From the cell containing the given text, extract its center point as [x, y] coordinate. 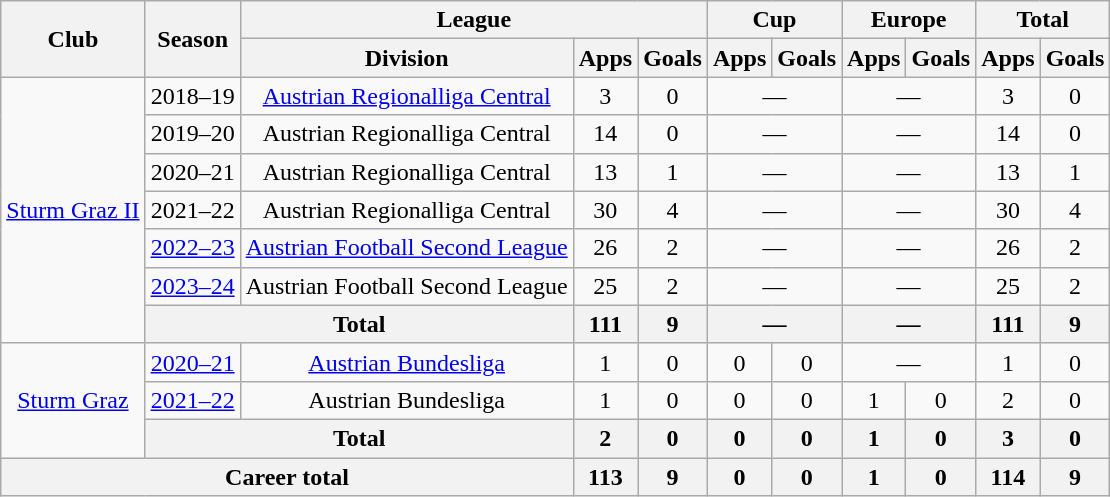
Europe [909, 20]
2018–19 [192, 96]
Sturm Graz II [73, 210]
2023–24 [192, 286]
Season [192, 39]
2019–20 [192, 134]
Career total [287, 477]
Cup [774, 20]
114 [1008, 477]
Club [73, 39]
2022–23 [192, 248]
League [474, 20]
Sturm Graz [73, 400]
113 [605, 477]
Division [406, 58]
